Scan for the cell matching the given text and deliver its (x, y) coordinate at center. 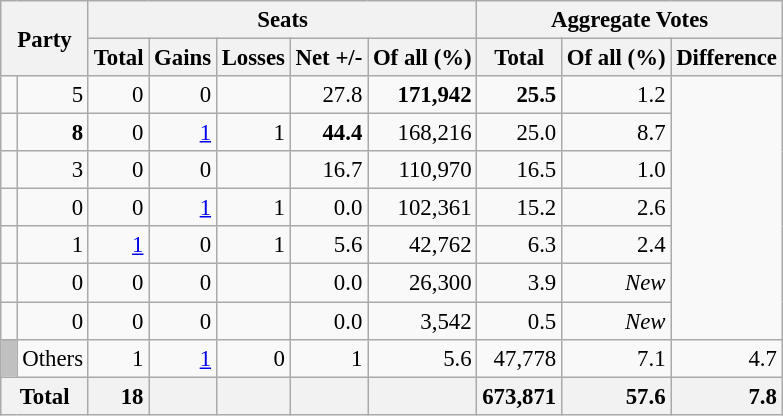
0.5 (520, 321)
1.2 (616, 95)
168,216 (422, 133)
7.8 (726, 396)
2.4 (616, 245)
110,970 (422, 170)
47,778 (520, 358)
2.6 (616, 208)
3,542 (422, 321)
171,942 (422, 95)
3.9 (520, 283)
1.0 (616, 170)
44.4 (328, 133)
15.2 (520, 208)
18 (118, 396)
16.7 (328, 170)
25.5 (520, 95)
Aggregate Votes (630, 20)
27.8 (328, 95)
3 (52, 170)
8 (52, 133)
4.7 (726, 358)
Difference (726, 58)
102,361 (422, 208)
Seats (282, 20)
16.5 (520, 170)
Gains (183, 58)
Party (45, 38)
Net +/- (328, 58)
7.1 (616, 358)
57.6 (616, 396)
Others (52, 358)
8.7 (616, 133)
25.0 (520, 133)
5 (52, 95)
42,762 (422, 245)
673,871 (520, 396)
26,300 (422, 283)
Losses (253, 58)
6.3 (520, 245)
